Provide the (X, Y) coordinate of the cell's center where the given text is located.  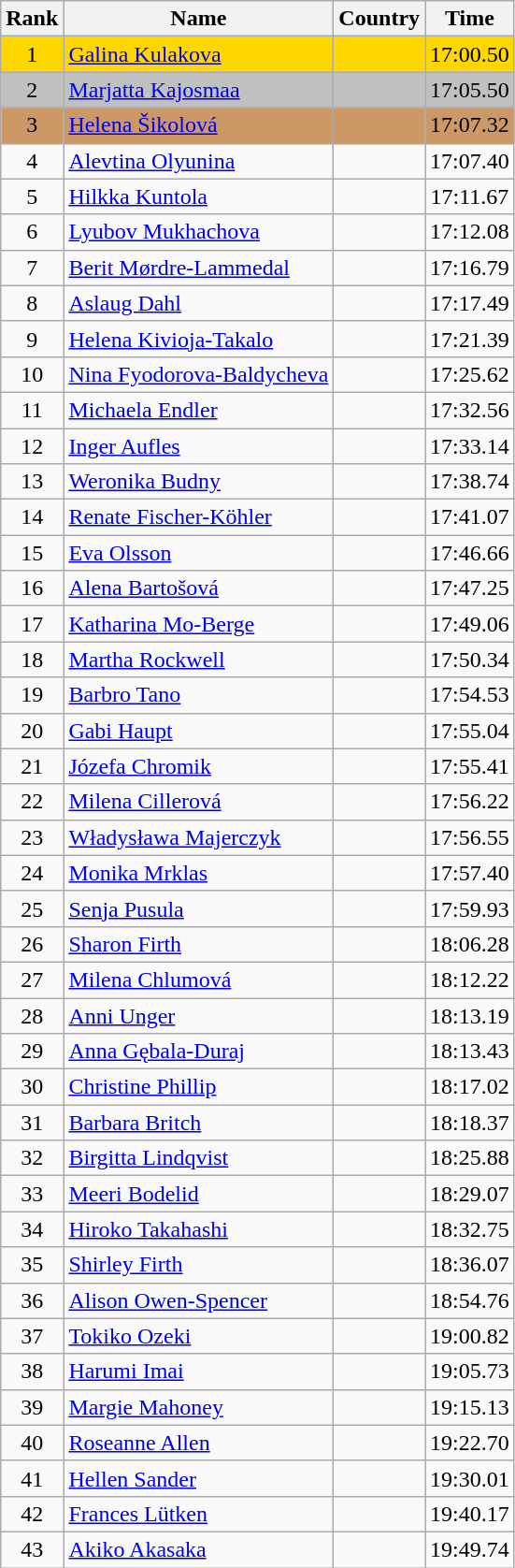
Martha Rockwell (198, 660)
Frances Lütken (198, 1514)
17:11.67 (470, 196)
Time (470, 19)
19:00.82 (470, 1336)
Hiroko Takahashi (198, 1229)
11 (32, 410)
18:29.07 (470, 1194)
17:55.04 (470, 731)
Józefa Chromik (198, 766)
33 (32, 1194)
Anni Unger (198, 1015)
27 (32, 980)
18:12.22 (470, 980)
4 (32, 161)
9 (32, 339)
18:54.76 (470, 1300)
19:30.01 (470, 1478)
Galina Kulakova (198, 54)
Barbro Tano (198, 695)
17:55.41 (470, 766)
Milena Chlumová (198, 980)
Barbara Britch (198, 1123)
Alena Bartošová (198, 588)
18:17.02 (470, 1087)
Birgitta Lindqvist (198, 1158)
18:36.07 (470, 1265)
17:50.34 (470, 660)
17:17.49 (470, 303)
Lyubov Mukhachova (198, 232)
18:25.88 (470, 1158)
Berit Mørdre-Lammedal (198, 268)
8 (32, 303)
34 (32, 1229)
20 (32, 731)
21 (32, 766)
29 (32, 1052)
Marjatta Kajosmaa (198, 90)
14 (32, 517)
6 (32, 232)
15 (32, 553)
18:13.19 (470, 1015)
2 (32, 90)
Name (198, 19)
35 (32, 1265)
18:06.28 (470, 944)
32 (32, 1158)
17:56.22 (470, 802)
17:07.32 (470, 125)
17:21.39 (470, 339)
Hilkka Kuntola (198, 196)
41 (32, 1478)
18:32.75 (470, 1229)
18:13.43 (470, 1052)
19:05.73 (470, 1372)
17:49.06 (470, 624)
17:16.79 (470, 268)
Monika Mrklas (198, 873)
Christine Phillip (198, 1087)
25 (32, 908)
Michaela Endler (198, 410)
28 (32, 1015)
Alevtina Olyunina (198, 161)
Władysława Majerczyk (198, 837)
17:25.62 (470, 374)
17:12.08 (470, 232)
Meeri Bodelid (198, 1194)
Senja Pusula (198, 908)
17:05.50 (470, 90)
38 (32, 1372)
Roseanne Allen (198, 1443)
37 (32, 1336)
17:33.14 (470, 446)
17:46.66 (470, 553)
1 (32, 54)
Inger Aufles (198, 446)
Rank (32, 19)
40 (32, 1443)
17:00.50 (470, 54)
Anna Gębala-Duraj (198, 1052)
22 (32, 802)
18:18.37 (470, 1123)
Margie Mahoney (198, 1407)
17:56.55 (470, 837)
Helena Šikolová (198, 125)
24 (32, 873)
16 (32, 588)
Aslaug Dahl (198, 303)
5 (32, 196)
30 (32, 1087)
17:57.40 (470, 873)
3 (32, 125)
Gabi Haupt (198, 731)
17:07.40 (470, 161)
19 (32, 695)
17:32.56 (470, 410)
17:59.93 (470, 908)
23 (32, 837)
7 (32, 268)
Alison Owen-Spencer (198, 1300)
36 (32, 1300)
42 (32, 1514)
17:47.25 (470, 588)
Akiko Akasaka (198, 1549)
Country (379, 19)
Sharon Firth (198, 944)
Milena Cillerová (198, 802)
26 (32, 944)
Helena Kivioja-Takalo (198, 339)
Renate Fischer-Köhler (198, 517)
19:49.74 (470, 1549)
10 (32, 374)
17:54.53 (470, 695)
Weronika Budny (198, 482)
17 (32, 624)
12 (32, 446)
Hellen Sander (198, 1478)
Shirley Firth (198, 1265)
19:40.17 (470, 1514)
Tokiko Ozeki (198, 1336)
39 (32, 1407)
18 (32, 660)
Nina Fyodorova-Baldycheva (198, 374)
Katharina Mo-Berge (198, 624)
Eva Olsson (198, 553)
31 (32, 1123)
13 (32, 482)
Harumi Imai (198, 1372)
17:38.74 (470, 482)
17:41.07 (470, 517)
19:15.13 (470, 1407)
19:22.70 (470, 1443)
43 (32, 1549)
